Output the (x, y) coordinate of the center of the cell containing the given text.  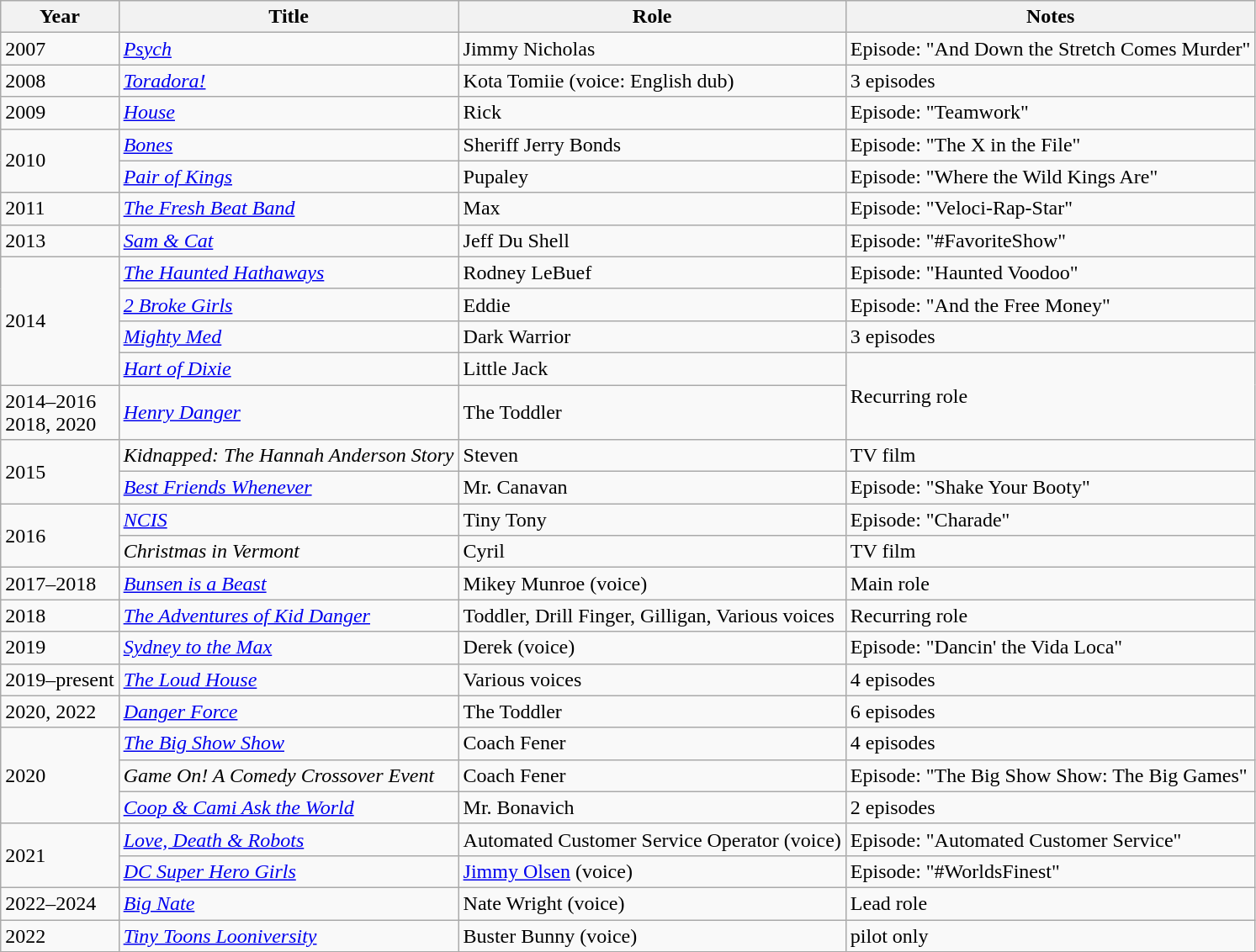
Episode: "Where the Wild Kings Are" (1050, 177)
House (289, 113)
Episode: "Veloci-Rap-Star" (1050, 209)
Nate Wright (voice) (652, 903)
The Big Show Show (289, 743)
Role (652, 17)
The Fresh Beat Band (289, 209)
Little Jack (652, 368)
The Haunted Hathaways (289, 272)
2 episodes (1050, 807)
Tiny Tony (652, 520)
Bunsen is a Beast (289, 584)
Jimmy Olsen (voice) (652, 871)
Episode: "Shake Your Booty" (1050, 488)
Main role (1050, 584)
Bones (289, 145)
Title (289, 17)
Sheriff Jerry Bonds (652, 145)
Toradora! (289, 81)
Christmas in Vermont (289, 552)
2022–2024 (60, 903)
Lead role (1050, 903)
2008 (60, 81)
2020 (60, 775)
Cyril (652, 552)
The Loud House (289, 680)
Jimmy Nicholas (652, 49)
Best Friends Whenever (289, 488)
NCIS (289, 520)
2015 (60, 472)
Mikey Munroe (voice) (652, 584)
Steven (652, 456)
Mr. Bonavich (652, 807)
Pupaley (652, 177)
Sydney to the Max (289, 648)
Episode: "Charade" (1050, 520)
2 Broke Girls (289, 304)
Love, Death & Robots (289, 839)
Episode: "Teamwork" (1050, 113)
pilot only (1050, 936)
2013 (60, 241)
Big Nate (289, 903)
Episode: "And the Free Money" (1050, 304)
Tiny Toons Looniversity (289, 936)
Kota Tomiie (voice: English dub) (652, 81)
Mighty Med (289, 336)
2014–20162018, 2020 (60, 412)
Episode: "Dancin' the Vida Loca" (1050, 648)
2014 (60, 320)
Notes (1050, 17)
2021 (60, 855)
Various voices (652, 680)
Jeff Du Shell (652, 241)
2022 (60, 936)
Dark Warrior (652, 336)
Year (60, 17)
Episode: "#WorldsFinest" (1050, 871)
Episode: "Haunted Voodoo" (1050, 272)
The Adventures of Kid Danger (289, 616)
Episode: "The Big Show Show: The Big Games" (1050, 775)
Kidnapped: The Hannah Anderson Story (289, 456)
Coop & Cami Ask the World (289, 807)
2018 (60, 616)
2011 (60, 209)
Sam & Cat (289, 241)
Automated Customer Service Operator (voice) (652, 839)
2010 (60, 161)
DC Super Hero Girls (289, 871)
Derek (voice) (652, 648)
Episode: "The X in the File" (1050, 145)
2009 (60, 113)
Max (652, 209)
Episode: "#FavoriteShow" (1050, 241)
6 episodes (1050, 711)
Episode: "Automated Customer Service" (1050, 839)
Eddie (652, 304)
2007 (60, 49)
Rick (652, 113)
Toddler, Drill Finger, Gilligan, Various voices (652, 616)
Game On! A Comedy Crossover Event (289, 775)
Psych (289, 49)
Mr. Canavan (652, 488)
Danger Force (289, 711)
Episode: "And Down the Stretch Comes Murder" (1050, 49)
Pair of Kings (289, 177)
2016 (60, 536)
2017–2018 (60, 584)
2019 (60, 648)
Hart of Dixie (289, 368)
Henry Danger (289, 412)
Buster Bunny (voice) (652, 936)
2019–present (60, 680)
Rodney LeBuef (652, 272)
2020, 2022 (60, 711)
